Detect which cell encompasses the target text, then output its (x, y) center coordinate. 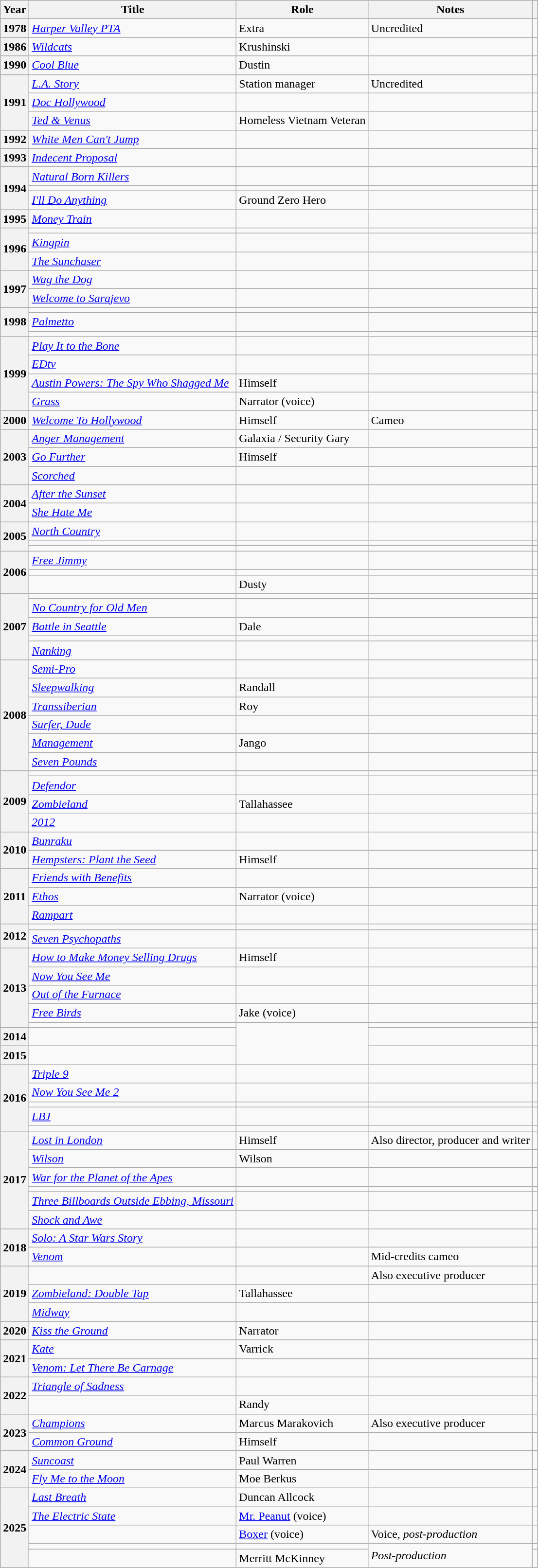
Ted & Venus (133, 121)
Title (133, 10)
2011 (15, 896)
Extra (303, 28)
Roy (303, 706)
2022 (15, 1395)
North Country (133, 531)
2024 (15, 1469)
Suncoast (133, 1460)
Ethos (133, 896)
2007 (15, 626)
1986 (15, 47)
Kate (133, 1349)
Seven Psychopaths (133, 939)
Voice, post-production (450, 1534)
Kingpin (133, 243)
Indecent Proposal (133, 158)
Friends with Benefits (133, 878)
2005 (15, 536)
1998 (15, 322)
Three Billboards Outside Ebbing, Missouri (133, 1201)
Out of the Furnace (133, 995)
How to Make Money Selling Drugs (133, 957)
Cool Blue (133, 65)
Mid-credits cameo (450, 1257)
Marcus Marakovich (303, 1423)
Notes (450, 10)
2013 (15, 987)
White Men Can't Jump (133, 139)
Sleepwalking (133, 687)
2014 (15, 1037)
L.A. Story (133, 84)
Krushinski (303, 47)
2006 (15, 572)
1997 (15, 289)
Triple 9 (133, 1074)
Mr. Peanut (voice) (303, 1516)
Boxer (voice) (303, 1534)
Post-production (450, 1555)
2000 (15, 420)
Battle in Seattle (133, 626)
Free Birds (133, 1013)
Management (133, 743)
Jake (voice) (303, 1013)
I'll Do Anything (133, 200)
Play It to the Bone (133, 346)
Hempsters: Plant the Seed (133, 859)
Transsiberian (133, 706)
1991 (15, 102)
Defendor (133, 785)
Free Jimmy (133, 560)
Galaxia / Security Gary (303, 438)
Also director, producer and writer (450, 1140)
2004 (15, 503)
Zombieland (133, 804)
The Electric State (133, 1516)
Dustin (303, 65)
2025 (15, 1527)
Station manager (303, 84)
Semi-Pro (133, 669)
Harper Valley PTA (133, 28)
Solo: A Star Wars Story (133, 1238)
2019 (15, 1294)
Year (15, 10)
2009 (15, 802)
Venom (133, 1257)
Lost in London (133, 1140)
No Country for Old Men (133, 608)
Go Further (133, 457)
1992 (15, 139)
Now You See Me (133, 976)
Natural Born Killers (133, 176)
EDtv (133, 364)
Surfer, Dude (133, 725)
2023 (15, 1432)
Midway (133, 1312)
1990 (15, 65)
2010 (15, 850)
Homeless Vietnam Veteran (303, 121)
Scorched (133, 475)
Austin Powers: The Spy Who Shagged Me (133, 383)
She Hate Me (133, 513)
Venom: Let There Be Carnage (133, 1368)
Paul Warren (303, 1460)
Triangle of Sadness (133, 1386)
The Sunchaser (133, 261)
Last Breath (133, 1497)
Champions (133, 1423)
Common Ground (133, 1442)
Duncan Allcock (303, 1497)
1993 (15, 158)
Shock and Awe (133, 1219)
Zombieland: Double Tap (133, 1294)
Nanking (133, 650)
2021 (15, 1358)
Doc Hollywood (133, 102)
2008 (15, 715)
Welcome to Sarajevo (133, 298)
Dale (303, 626)
Moe Berkus (303, 1479)
Randall (303, 687)
Fly Me to the Moon (133, 1479)
2020 (15, 1331)
Seven Pounds (133, 762)
1995 (15, 218)
Rampart (133, 915)
After the Sunset (133, 494)
Money Train (133, 218)
Varrick (303, 1349)
1999 (15, 374)
Kiss the Ground (133, 1331)
2015 (15, 1055)
Grass (133, 401)
2003 (15, 457)
1978 (15, 28)
Dusty (303, 584)
2017 (15, 1180)
Wag the Dog (133, 280)
Cameo (450, 420)
2016 (15, 1098)
Role (303, 10)
1996 (15, 249)
Narrator (303, 1331)
Jango (303, 743)
Anger Management (133, 438)
Merritt McKinney (303, 1558)
Bunraku (133, 841)
Welcome To Hollywood (133, 420)
Randy (303, 1405)
1994 (15, 188)
War for the Planet of the Apes (133, 1177)
Now You See Me 2 (133, 1092)
LBJ (133, 1116)
Wildcats (133, 47)
Palmetto (133, 322)
2018 (15, 1247)
Ground Zero Hero (303, 200)
